For the text-containing cell, return its midpoint in (x, y) coordinate format. 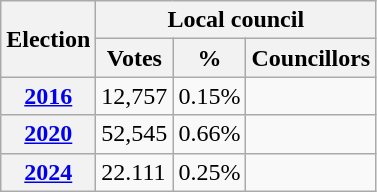
0.15% (210, 96)
0.25% (210, 172)
0.66% (210, 134)
12,757 (134, 96)
Election (48, 39)
22.111 (134, 172)
Councillors (311, 58)
2020 (48, 134)
Votes (134, 58)
Local council (236, 20)
2024 (48, 172)
2016 (48, 96)
% (210, 58)
52,545 (134, 134)
